From the cell containing the given text, extract its center point as (x, y) coordinate. 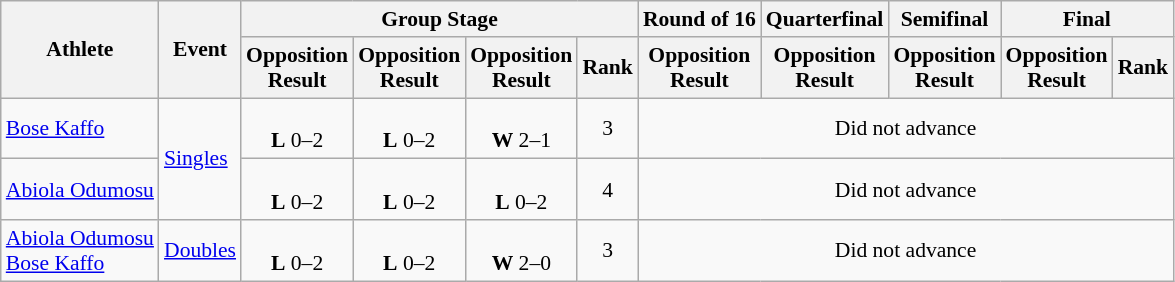
W 2–0 (521, 250)
Singles (200, 159)
Final (1088, 19)
Abiola OdumosuBose Kaffo (80, 250)
Abiola Odumosu (80, 190)
Doubles (200, 250)
Round of 16 (700, 19)
Athlete (80, 50)
Group Stage (440, 19)
Event (200, 50)
W 2–1 (521, 128)
Semifinal (944, 19)
4 (608, 190)
Bose Kaffo (80, 128)
Quarterfinal (825, 19)
